Return the [X, Y] coordinate for the center point of the cell that contains the specified text.  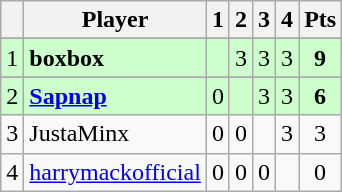
6 [320, 96]
Pts [320, 20]
Player [116, 20]
9 [320, 58]
harrymackofficial [116, 172]
boxbox [116, 58]
Sapnap [116, 96]
JustaMinx [116, 134]
